Return the (x, y) coordinate for the center point of the cell that contains the specified text.  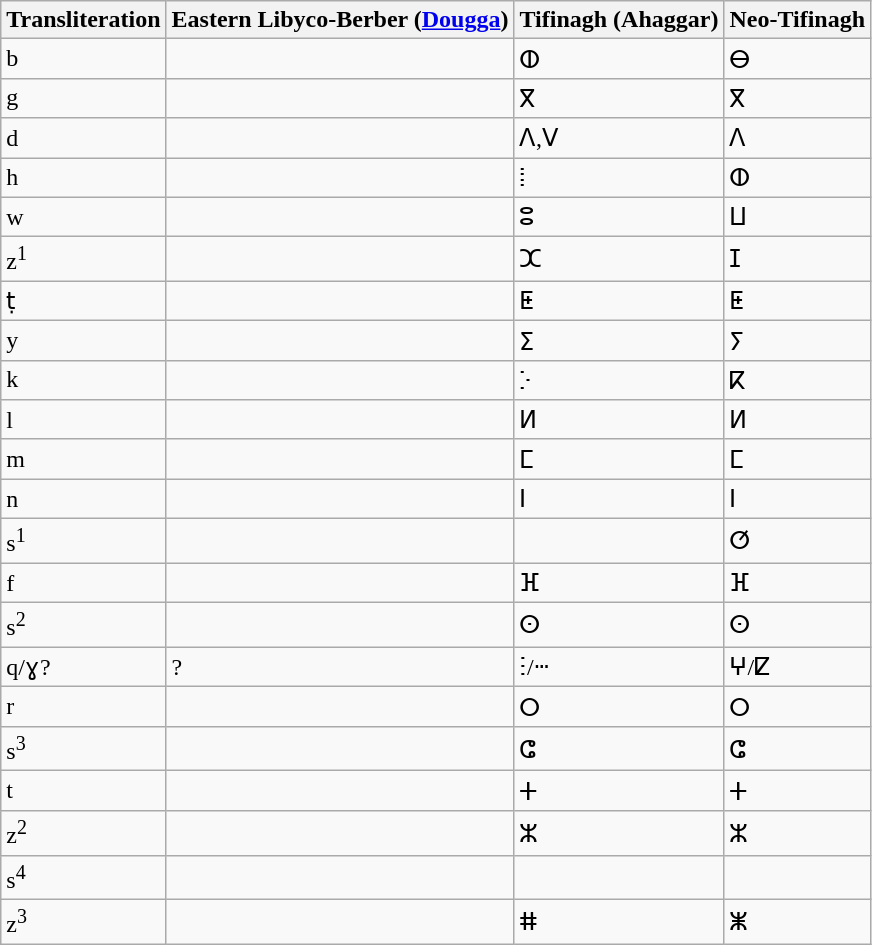
Eastern Libyco-Berber (Dougga) (340, 20)
ⴷ (798, 138)
m (84, 459)
ⵡ (798, 217)
b (84, 59)
ⴽ (798, 380)
l (84, 420)
ṭ (84, 301)
ⵊ (798, 260)
w (84, 217)
ⴷ,ⴸ (619, 138)
s2 (84, 626)
ⵗ/ⵈ (619, 667)
g (84, 98)
ⵓ (619, 217)
k (84, 380)
y (84, 341)
ⵋ (619, 260)
t (84, 791)
ⴾ (619, 380)
Tifinagh (Ahaggar) (619, 20)
? (340, 667)
ⵢ (798, 341)
r (84, 707)
s4 (84, 878)
z2 (84, 832)
z1 (84, 260)
ⴱ (798, 59)
f (84, 583)
z3 (84, 922)
ⵉ (619, 341)
n (84, 499)
s3 (84, 748)
Neo-Tifinagh (798, 20)
ⵌ (619, 922)
Transliteration (84, 20)
ⵚ (798, 542)
h (84, 178)
q/ɣ? (84, 667)
s1 (84, 542)
ⵥ (798, 922)
ⵂ (619, 178)
ⵖ/ⵇ (798, 667)
d (84, 138)
